Extract the (X, Y) coordinate from the center of the cell holding the provided text.  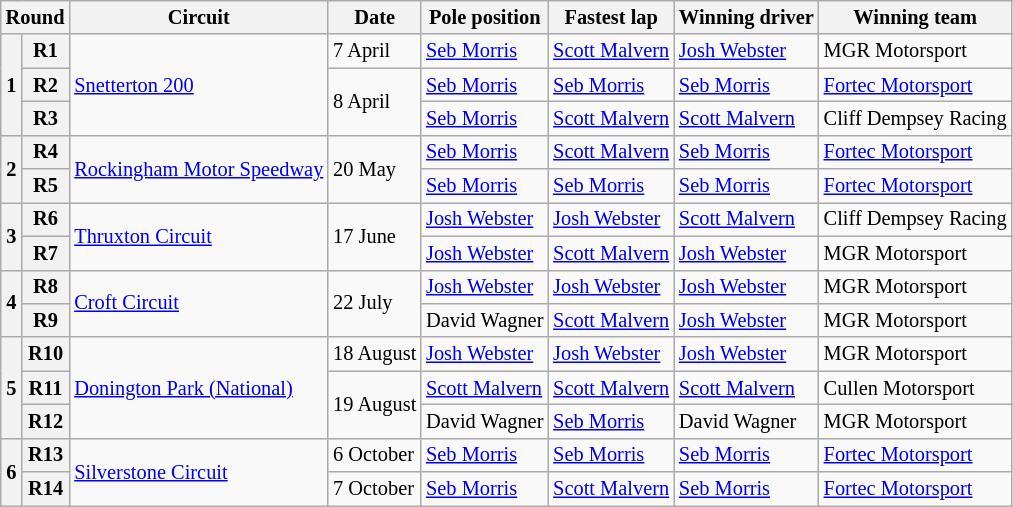
6 October (374, 455)
Croft Circuit (198, 304)
R10 (46, 354)
R4 (46, 152)
Silverstone Circuit (198, 472)
4 (12, 304)
7 April (374, 51)
3 (12, 236)
2 (12, 168)
R12 (46, 421)
6 (12, 472)
R1 (46, 51)
Snetterton 200 (198, 84)
R2 (46, 85)
R5 (46, 186)
R6 (46, 219)
R9 (46, 320)
18 August (374, 354)
Fastest lap (611, 17)
22 July (374, 304)
Round (36, 17)
R8 (46, 287)
Circuit (198, 17)
8 April (374, 102)
Pole position (484, 17)
19 August (374, 404)
Date (374, 17)
Thruxton Circuit (198, 236)
20 May (374, 168)
7 October (374, 489)
1 (12, 84)
Cullen Motorsport (916, 388)
Rockingham Motor Speedway (198, 168)
R7 (46, 253)
R3 (46, 118)
17 June (374, 236)
5 (12, 388)
R11 (46, 388)
Donington Park (National) (198, 388)
Winning driver (746, 17)
R14 (46, 489)
R13 (46, 455)
Winning team (916, 17)
